Find where the given text appears and provide that cell's center as [X, Y] coordinate. 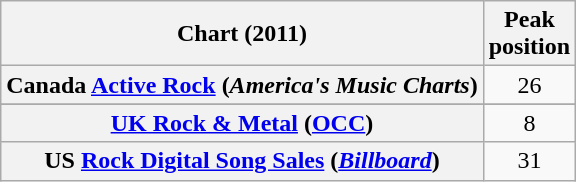
31 [529, 161]
Canada Active Rock (America's Music Charts) [242, 85]
US Rock Digital Song Sales (Billboard) [242, 161]
Peakposition [529, 34]
Chart (2011) [242, 34]
8 [529, 123]
26 [529, 85]
UK Rock & Metal (OCC) [242, 123]
